Scan for the cell matching the given text and deliver its [x, y] coordinate at center. 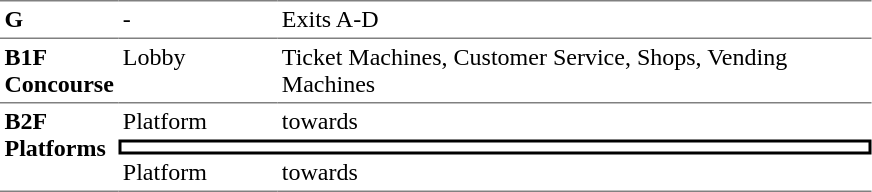
- [198, 19]
G [59, 19]
Ticket Machines, Customer Service, Shops, Vending Machines [574, 71]
Exits A-D [574, 19]
B2FPlatforms [59, 148]
Lobby [198, 71]
B1FConcourse [59, 71]
